Return (X, Y) of the center of cell containing provided text 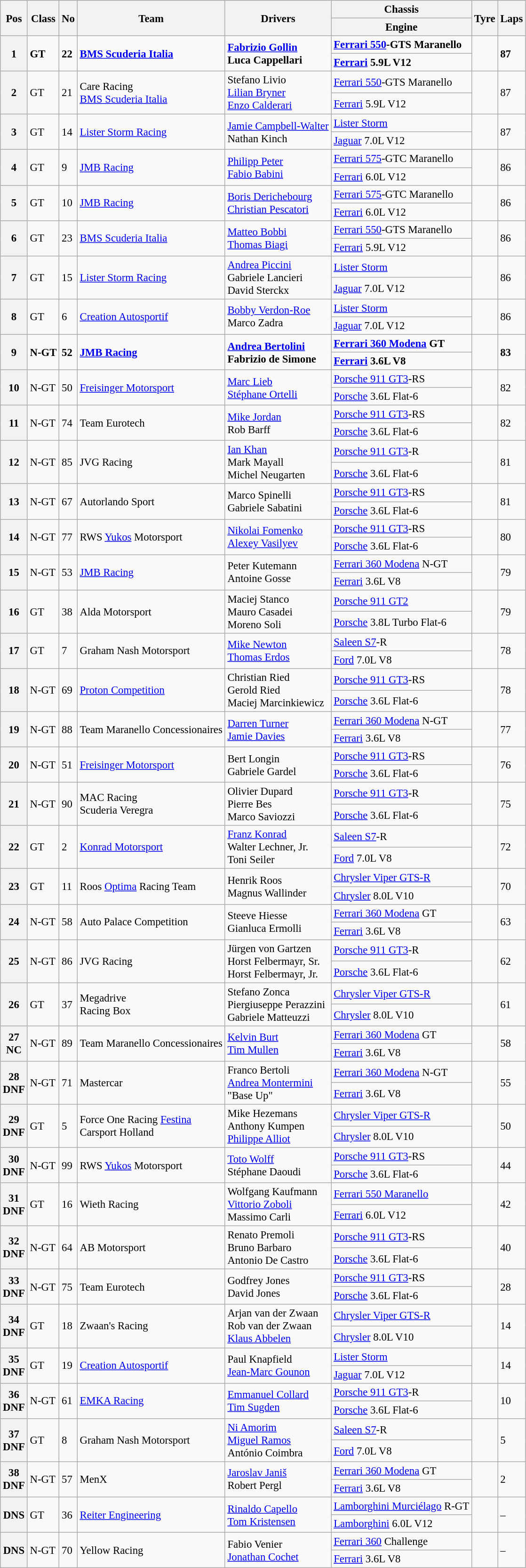
Steeve Hiesse Gianluca Ermolli (278, 922)
74 (68, 423)
Ian Khan Mark Mayall Michel Neugarten (278, 462)
13 (14, 502)
Olivier Dupard Pierre Bes Marco Saviozzi (278, 804)
Godfrey Jones David Jones (278, 1286)
EMKA Racing (151, 1400)
Peter Kutemann Antoine Gosse (278, 573)
Jaroslav Janiš Robert Pergl (278, 1479)
67 (68, 502)
Matteo Bobbi Thomas Biagi (278, 238)
Nikolai Fomenko Alexey Vasilyev (278, 537)
37DNF (14, 1440)
MAC Racing Scuderia Veregra (151, 804)
76 (512, 765)
Mike Hezemans Anthony Kumpen Philippe Alliot (278, 1126)
MenX (151, 1479)
32DNF (14, 1248)
34DNF (14, 1326)
1 (14, 54)
69 (68, 690)
35DNF (14, 1366)
83 (512, 352)
20 (14, 765)
4 (14, 168)
Fabio Venier Jonathan Cochet (278, 1550)
Konrad Motorsport (151, 848)
Care Racing BMS Scuderia Italia (151, 93)
Reiter Engineering (151, 1514)
37 (68, 1004)
Alda Motorsport (151, 612)
Ferrari 550 Maranello (402, 1194)
29DNF (14, 1126)
28 (512, 1286)
40 (512, 1248)
Bobby Verdon-Roe Marco Zadra (278, 316)
Emmanuel Collard Tim Sugden (278, 1400)
90 (68, 804)
Kelvin Burt Tim Mullen (278, 1043)
Porsche 911 GT2 (402, 601)
Class (43, 18)
Tyre (485, 18)
30DNF (14, 1165)
Force One Racing Festina Carsport Holland (151, 1126)
Lamborghini Murciélago R-GT (402, 1506)
Chassis (402, 9)
Maciej Stanco Mauro Casadei Moreno Soli (278, 612)
62 (512, 961)
Marco Spinelli Gabriele Sabatini (278, 502)
Christian Ried Gerold Ried Maciej Marcinkiewicz (278, 690)
Laps (512, 18)
Boris Derichebourg Christian Pescatori (278, 202)
Wolfgang Kaufmann Vittorio Zoboli Massimo Carli (278, 1204)
Stefano Livio Lilian Bryner Enzo Calderari (278, 93)
Pos (14, 18)
Team (151, 18)
44 (512, 1165)
No (68, 18)
Megadrive Racing Box (151, 1004)
25 (14, 961)
85 (68, 462)
26 (14, 1004)
Franco Bertoli Andrea Montermini "Base Up" (278, 1083)
Autorlando Sport (151, 502)
Rinaldo Capello Tom Kristensen (278, 1514)
Darren Turner Jamie Davies (278, 730)
Mastercar (151, 1083)
Proton Competition (151, 690)
Roos Optima Racing Team (151, 886)
Fabrizio Gollin Luca Cappellari (278, 54)
99 (68, 1165)
Bert Longin Gabriele Gardel (278, 765)
Renato Premoli Bruno Barbaro Antonio De Castro (278, 1248)
51 (68, 765)
89 (68, 1043)
24 (14, 922)
Ferrari 360 Challenge (402, 1542)
80 (512, 537)
33DNF (14, 1286)
Mike Jordan Rob Barff (278, 423)
Zwaan's Racing (151, 1326)
Jamie Campbell-Walter Nathan Kinch (278, 132)
27NC (14, 1043)
Henrik Roos Magnus Wallinder (278, 886)
Engine (402, 27)
Franz Konrad Walter Lechner, Jr. Toni Seiler (278, 848)
AB Motorsport (151, 1248)
Toto Wolff Stéphane Daoudi (278, 1165)
53 (68, 573)
Lamborghini 6.0L V12 (402, 1524)
38 (68, 612)
38DNF (14, 1479)
Marc Lieb Stéphane Ortelli (278, 388)
Jürgen von Gartzen Horst Felbermayr, Sr. Horst Felbermayr, Jr. (278, 961)
Yellow Racing (151, 1550)
36DNF (14, 1400)
Porsche 3.8L Turbo Flat-6 (402, 622)
31DNF (14, 1204)
Drivers (278, 18)
17 (14, 651)
88 (68, 730)
12 (14, 462)
Auto Palace Competition (151, 922)
Wieth Racing (151, 1204)
71 (68, 1083)
64 (68, 1248)
63 (512, 922)
Paul Knapfield Jean-Marc Gounon (278, 1366)
Philipp Peter Fabio Babini (278, 168)
3 (14, 132)
72 (512, 848)
42 (512, 1204)
Stefano Zonca Piergiuseppe Perazzini Gabriele Matteuzzi (278, 1004)
Andrea Bertolini Fabrizio de Simone (278, 352)
28DNF (14, 1083)
Ni Amorim Miguel Ramos António Coimbra (278, 1440)
Andrea Piccini Gabriele Lancieri David Sterckx (278, 278)
36 (68, 1514)
Arjan van der Zwaan Rob van der Zwaan Klaus Abbelen (278, 1326)
52 (68, 352)
Mike Newton Thomas Erdos (278, 651)
57 (68, 1479)
55 (512, 1083)
